Return (x, y) of the center of cell containing provided text 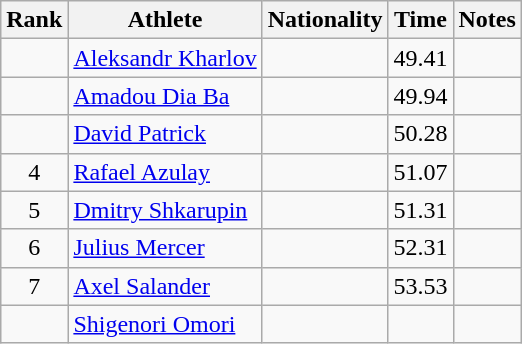
Rafael Azulay (165, 172)
49.94 (420, 96)
Amadou Dia Ba (165, 96)
Axel Salander (165, 286)
53.53 (420, 286)
Dmitry Shkarupin (165, 210)
51.07 (420, 172)
Athlete (165, 20)
Aleksandr Kharlov (165, 58)
6 (34, 248)
David Patrick (165, 134)
Rank (34, 20)
52.31 (420, 248)
51.31 (420, 210)
Notes (487, 20)
49.41 (420, 58)
50.28 (420, 134)
Julius Mercer (165, 248)
4 (34, 172)
5 (34, 210)
Time (420, 20)
Nationality (325, 20)
7 (34, 286)
Shigenori Omori (165, 324)
